Provide the (X, Y) coordinate of the cell's center where the given text is located.  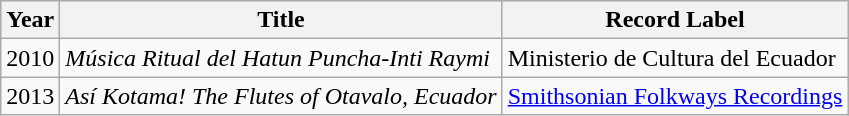
Así Kotama! The Flutes of Otavalo, Ecuador (281, 96)
Year (30, 20)
Smithsonian Folkways Recordings (675, 96)
Ministerio de Cultura del Ecuador (675, 58)
2010 (30, 58)
Record Label (675, 20)
Música Ritual del Hatun Puncha-Inti Raymi (281, 58)
Title (281, 20)
2013 (30, 96)
